Search for the cell housing the specified text and yield its (X, Y) center coordinate. 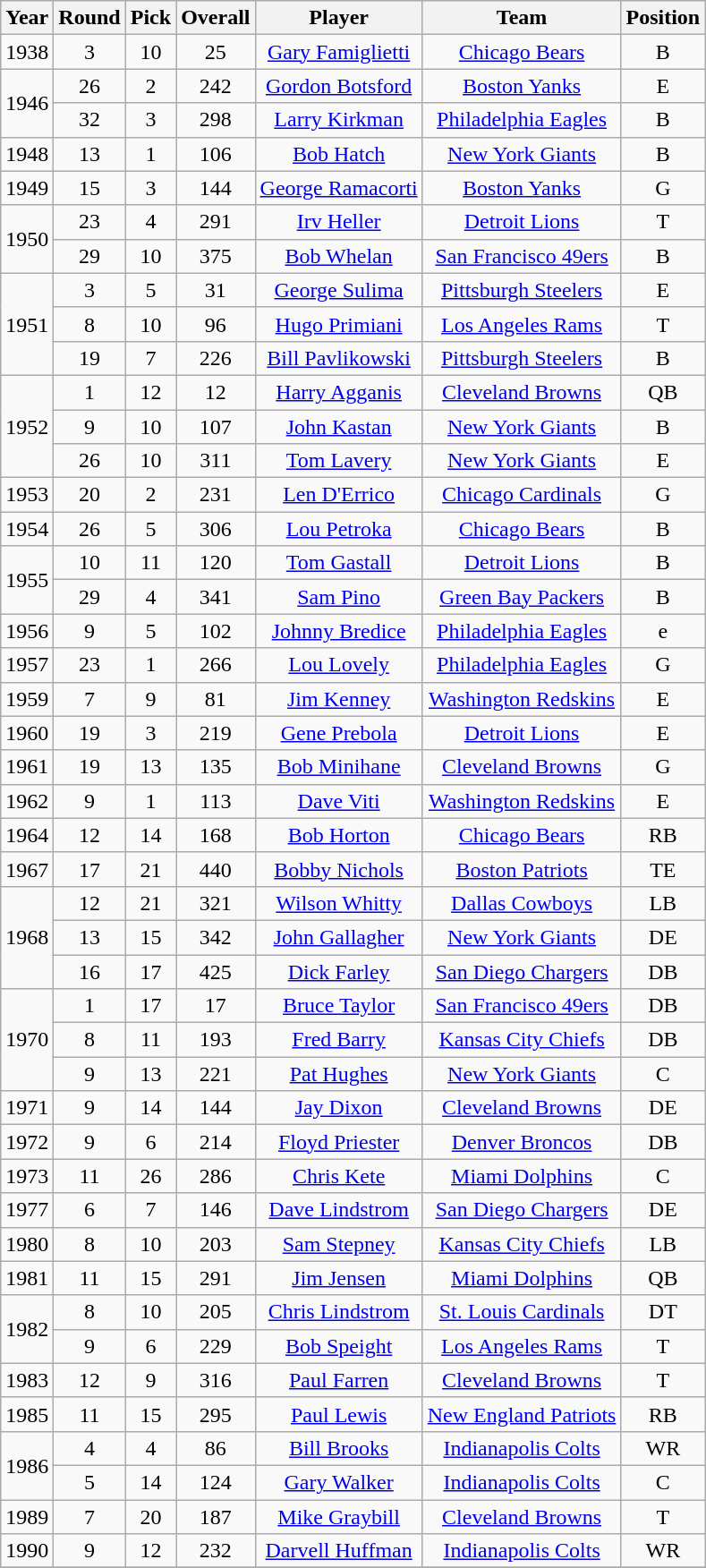
Chicago Cardinals (522, 495)
Bill Brooks (338, 1448)
Jay Dixon (338, 1108)
32 (89, 120)
John Gallagher (338, 937)
Gary Walker (338, 1482)
Bob Whelan (338, 256)
1955 (27, 580)
Denver Broncos (522, 1142)
120 (216, 563)
187 (216, 1517)
Bill Pavlikowski (338, 358)
Hugo Primiani (338, 324)
Gordon Botsford (338, 86)
Pick (150, 18)
86 (216, 1448)
1959 (27, 699)
1971 (27, 1108)
Irv Heller (338, 222)
1989 (27, 1517)
1990 (27, 1551)
Wilson Whitty (338, 903)
Lou Lovely (338, 665)
Round (89, 18)
Year (27, 18)
146 (216, 1210)
31 (216, 290)
203 (216, 1244)
1968 (27, 937)
205 (216, 1312)
1960 (27, 733)
Bob Hatch (338, 154)
Bruce Taylor (338, 1006)
1981 (27, 1278)
1967 (27, 869)
Sam Pino (338, 597)
298 (216, 120)
425 (216, 971)
1951 (27, 324)
Bobby Nichols (338, 869)
16 (89, 971)
375 (216, 256)
Chris Lindstrom (338, 1312)
221 (216, 1074)
Dave Viti (338, 801)
St. Louis Cardinals (522, 1312)
106 (216, 154)
Position (663, 18)
Lou Petroka (338, 529)
Gene Prebola (338, 733)
1986 (27, 1465)
Team (522, 18)
Floyd Priester (338, 1142)
342 (216, 937)
Sam Stepney (338, 1244)
Jim Kenney (338, 699)
Johnny Bredice (338, 631)
295 (216, 1414)
DT (663, 1312)
1970 (27, 1040)
1948 (27, 154)
226 (216, 358)
Dave Lindstrom (338, 1210)
1949 (27, 188)
New England Patriots (522, 1414)
Tom Lavery (338, 461)
1956 (27, 631)
113 (216, 801)
1954 (27, 529)
440 (216, 869)
96 (216, 324)
Bob Minihane (338, 767)
e (663, 631)
Paul Lewis (338, 1414)
1977 (27, 1210)
Larry Kirkman (338, 120)
168 (216, 835)
Len D'Errico (338, 495)
Jim Jensen (338, 1278)
Bob Speight (338, 1346)
Green Bay Packers (522, 597)
George Ramacorti (338, 188)
242 (216, 86)
Paul Farren (338, 1380)
1962 (27, 801)
Pat Hughes (338, 1074)
TE (663, 869)
306 (216, 529)
Player (338, 18)
193 (216, 1040)
311 (216, 461)
1938 (27, 52)
266 (216, 665)
102 (216, 631)
1980 (27, 1244)
Gary Famiglietti (338, 52)
229 (216, 1346)
124 (216, 1482)
232 (216, 1551)
1972 (27, 1142)
231 (216, 495)
1961 (27, 767)
1950 (27, 239)
81 (216, 699)
286 (216, 1176)
Dick Farley (338, 971)
1952 (27, 426)
107 (216, 427)
John Kastan (338, 427)
George Sulima (338, 290)
1983 (27, 1380)
316 (216, 1380)
Bob Horton (338, 835)
Dallas Cowboys (522, 903)
Harry Agganis (338, 392)
25 (216, 52)
1982 (27, 1329)
214 (216, 1142)
135 (216, 767)
1973 (27, 1176)
1957 (27, 665)
219 (216, 733)
Mike Graybill (338, 1517)
1964 (27, 835)
Boston Patriots (522, 869)
1953 (27, 495)
1946 (27, 103)
Overall (216, 18)
Chris Kete (338, 1176)
Darvell Huffman (338, 1551)
321 (216, 903)
1985 (27, 1414)
Tom Gastall (338, 563)
Fred Barry (338, 1040)
341 (216, 597)
